Return the [X, Y] coordinate for the center point of the cell that contains the specified text.  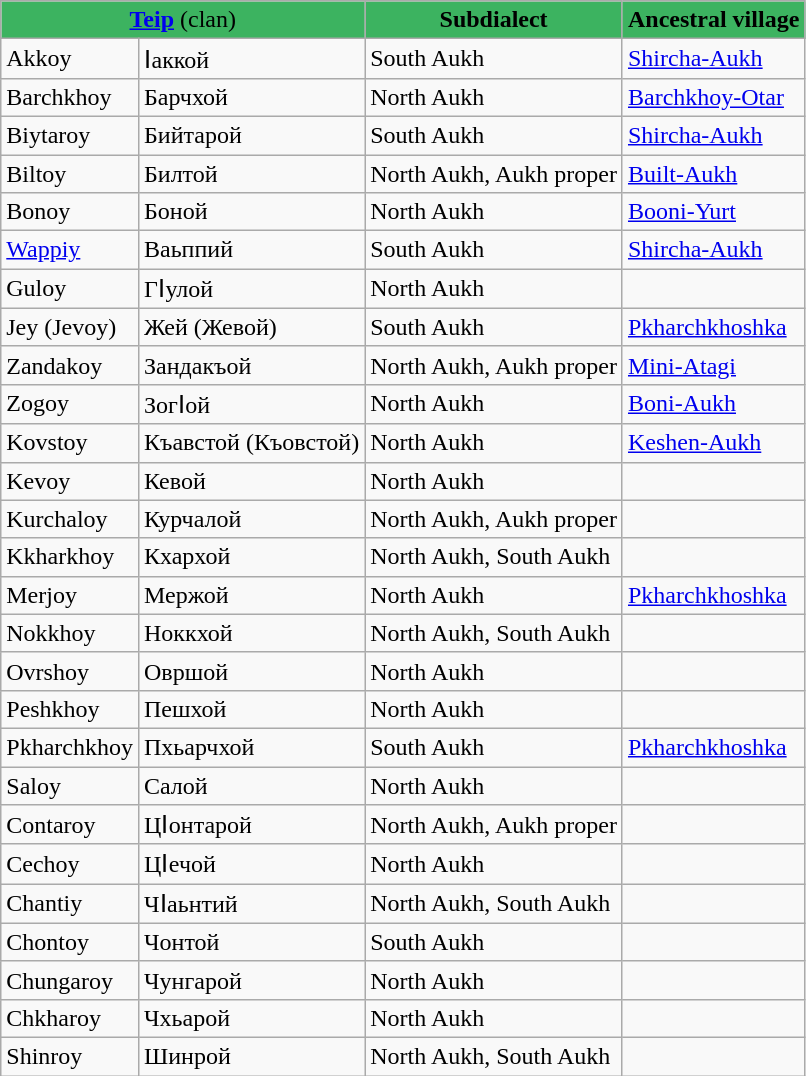
Teip (clan) [183, 20]
Saloy [70, 785]
Guloy [70, 289]
Peshkhoy [70, 709]
Shinroy [70, 1056]
Ваьппий [251, 250]
Кевой [251, 481]
Booni-Yurt [713, 212]
Zandakoy [70, 365]
Barchkhoy [70, 97]
Kurchaloy [70, 519]
Шинрой [251, 1056]
Ӏаккой [251, 59]
Пешхой [251, 709]
Мержой [251, 595]
Zogoy [70, 404]
Keshen-Aukh [713, 443]
Bonoy [70, 212]
Subdialect [494, 20]
Chantiy [70, 904]
Зандакъой [251, 365]
Nokkhoy [70, 633]
Овршой [251, 671]
Къавстой (Къовстой) [251, 443]
Chontoy [70, 942]
ЗогӀой [251, 404]
Pkharchkhoy [70, 747]
Jey (Jevoy) [70, 327]
Барчхой [251, 97]
Kkharkhoy [70, 557]
Кхархой [251, 557]
Biltoy [70, 173]
Akkoy [70, 59]
Barchkhoy-Otar [713, 97]
Kevoy [70, 481]
Built-Aukh [713, 173]
Cechoy [70, 864]
Чунгарой [251, 980]
ГӀулой [251, 289]
Chkharoy [70, 1018]
Boni-Aukh [713, 404]
Kovstoy [70, 443]
ЦӀечой [251, 864]
Курчалой [251, 519]
Ноккхой [251, 633]
ЧӀаьнтий [251, 904]
Билтой [251, 173]
ЦӀонтарой [251, 825]
Ancestral village [713, 20]
Салой [251, 785]
Жей (Жевой) [251, 327]
Ovrshoy [70, 671]
Biytaroy [70, 135]
Бийтарой [251, 135]
Чхьарой [251, 1018]
Chungaroy [70, 980]
Боной [251, 212]
Merjoy [70, 595]
Чонтой [251, 942]
Wappiy [70, 250]
Mini-Atagi [713, 365]
Contaroy [70, 825]
Пхьарчхой [251, 747]
